From the cell containing the given text, extract its center point as [X, Y] coordinate. 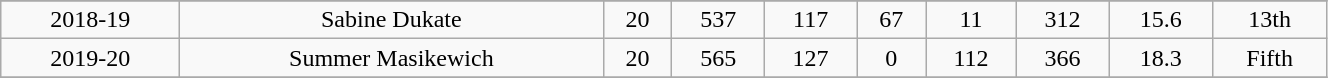
127 [810, 58]
18.3 [1161, 58]
366 [1062, 58]
11 [972, 20]
Summer Masikewich [392, 58]
2018-19 [90, 20]
112 [972, 58]
537 [718, 20]
2019-20 [90, 58]
312 [1062, 20]
Sabine Dukate [392, 20]
0 [892, 58]
117 [810, 20]
15.6 [1161, 20]
565 [718, 58]
13th [1270, 20]
Fifth [1270, 58]
67 [892, 20]
